Identify which cell holds the provided text, then report its [x, y] central coordinate. 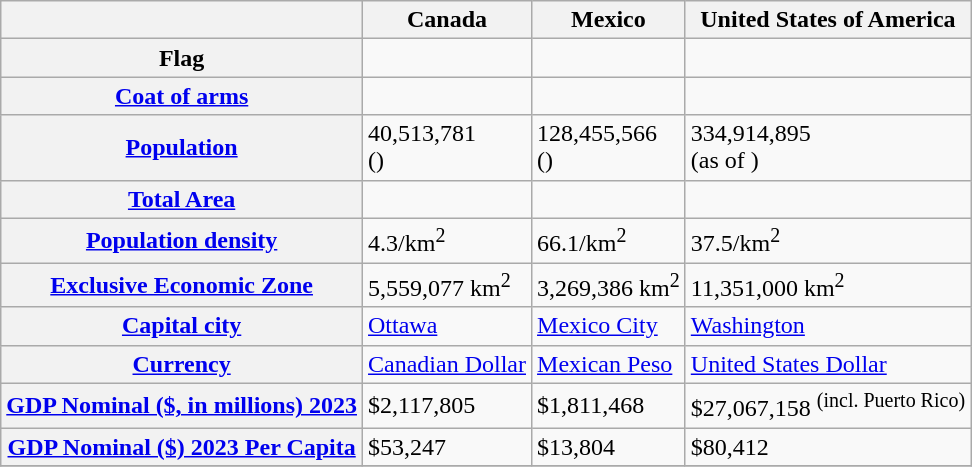
3,269,386 km2 [609, 286]
Canada [448, 20]
Currency [182, 364]
4.3/km2 [448, 240]
$53,247 [448, 447]
66.1/km2 [609, 240]
GDP Nominal ($, in millions) 2023 [182, 406]
Mexican Peso [609, 364]
$2,117,805 [448, 406]
Exclusive Economic Zone [182, 286]
Mexico City [609, 326]
11,351,000 km2 [828, 286]
Canadian Dollar [448, 364]
128,455,566() [609, 148]
Flag [182, 58]
$1,811,468 [609, 406]
Mexico [609, 20]
United States of America [828, 20]
$80,412 [828, 447]
Ottawa [448, 326]
40,513,781() [448, 148]
Coat of arms [182, 96]
Total Area [182, 199]
5,559,077 km2 [448, 286]
334,914,895(as of ) [828, 148]
Capital city [182, 326]
$13,804 [609, 447]
37.5/km2 [828, 240]
Washington [828, 326]
$27,067,158 (incl. Puerto Rico) [828, 406]
Population [182, 148]
Population density [182, 240]
United States Dollar [828, 364]
GDP Nominal ($) 2023 Per Capita [182, 447]
